Determine the [X, Y] coordinate at the center of the cell enclosing the given text.  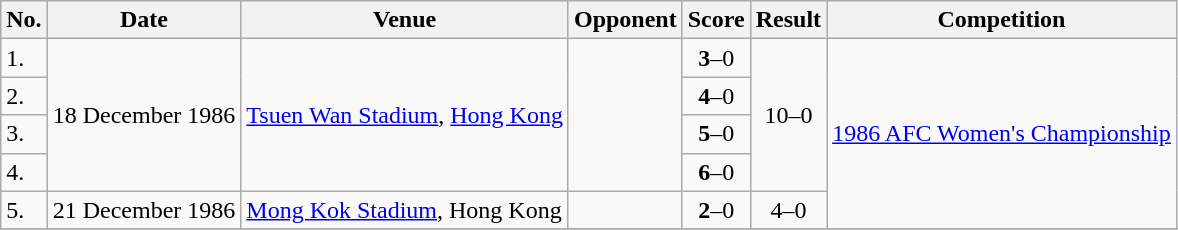
Competition [1002, 20]
5. [24, 210]
2. [24, 96]
Venue [405, 20]
3. [24, 134]
Tsuen Wan Stadium, Hong Kong [405, 115]
1. [24, 58]
No. [24, 20]
4. [24, 172]
10–0 [788, 115]
Mong Kok Stadium, Hong Kong [405, 210]
1986 AFC Women's Championship [1002, 134]
5–0 [716, 134]
3–0 [716, 58]
18 December 1986 [144, 115]
21 December 1986 [144, 210]
6–0 [716, 172]
Result [788, 20]
Opponent [625, 20]
2–0 [716, 210]
Score [716, 20]
Date [144, 20]
